Locate the cell with the specified text and output its (x, y) center coordinate. 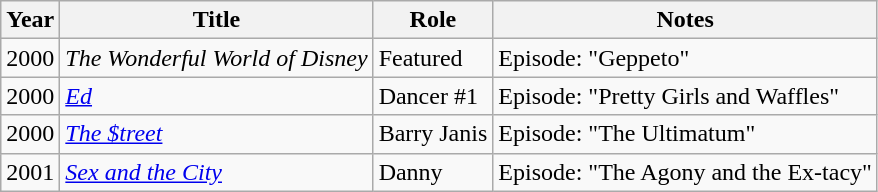
2001 (30, 172)
Episode: "The Agony and the Ex-tacy" (686, 172)
The Wonderful World of Disney (216, 58)
Episode: "The Ultimatum" (686, 134)
Episode: "Geppeto" (686, 58)
Year (30, 20)
Barry Janis (433, 134)
Dancer #1 (433, 96)
The $treet (216, 134)
Danny (433, 172)
Featured (433, 58)
Ed (216, 96)
Episode: "Pretty Girls and Waffles" (686, 96)
Notes (686, 20)
Sex and the City (216, 172)
Role (433, 20)
Title (216, 20)
